Output the (x, y) coordinate of the center of the cell containing the given text.  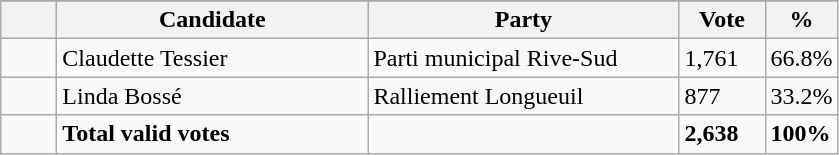
Claudette Tessier (212, 58)
66.8% (802, 58)
Party (524, 20)
Candidate (212, 20)
100% (802, 134)
Ralliement Longueuil (524, 96)
Parti municipal Rive-Sud (524, 58)
Total valid votes (212, 134)
33.2% (802, 96)
% (802, 20)
Linda Bossé (212, 96)
2,638 (722, 134)
877 (722, 96)
Vote (722, 20)
1,761 (722, 58)
